Determine the [X, Y] coordinate at the center of the cell enclosing the given text.  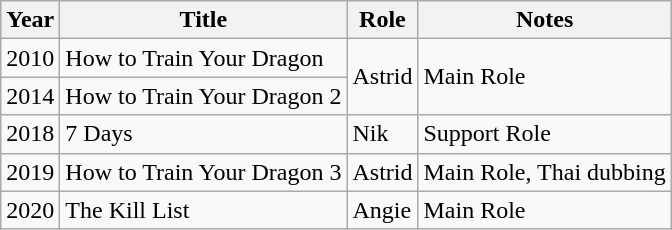
2018 [30, 134]
2014 [30, 96]
Support Role [544, 134]
Year [30, 20]
Title [204, 20]
How to Train Your Dragon [204, 58]
How to Train Your Dragon 2 [204, 96]
Role [382, 20]
Main Role, Thai dubbing [544, 172]
2010 [30, 58]
7 Days [204, 134]
Notes [544, 20]
2019 [30, 172]
2020 [30, 210]
How to Train Your Dragon 3 [204, 172]
The Kill List [204, 210]
Nik [382, 134]
Angie [382, 210]
